From the cell containing the given text, extract its center point as [X, Y] coordinate. 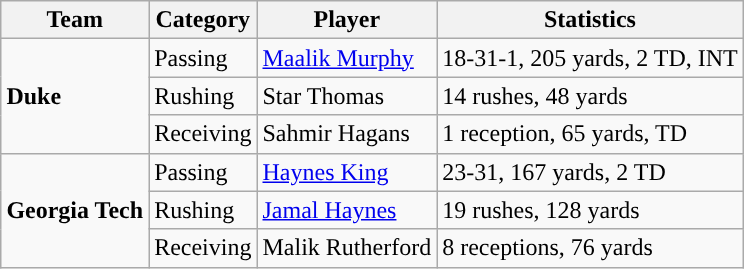
23-31, 167 yards, 2 TD [590, 172]
Jamal Haynes [347, 210]
Duke [75, 96]
Player [347, 20]
Malik Rutherford [347, 248]
1 reception, 65 yards, TD [590, 134]
8 receptions, 76 yards [590, 248]
14 rushes, 48 yards [590, 96]
Georgia Tech [75, 210]
Star Thomas [347, 96]
19 rushes, 128 yards [590, 210]
Sahmir Hagans [347, 134]
Maalik Murphy [347, 58]
Haynes King [347, 172]
Category [203, 20]
Team [75, 20]
18-31-1, 205 yards, 2 TD, INT [590, 58]
Statistics [590, 20]
